Search for the cell housing the specified text and yield its (x, y) center coordinate. 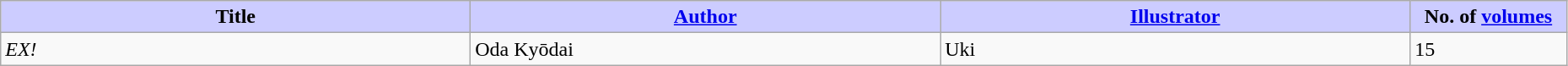
Uki (1176, 49)
EX! (236, 49)
No. of volumes (1489, 17)
Author (705, 17)
Title (236, 17)
Oda Kyōdai (705, 49)
Illustrator (1176, 17)
15 (1489, 49)
